Detect which cell encompasses the target text, then output its [x, y] center coordinate. 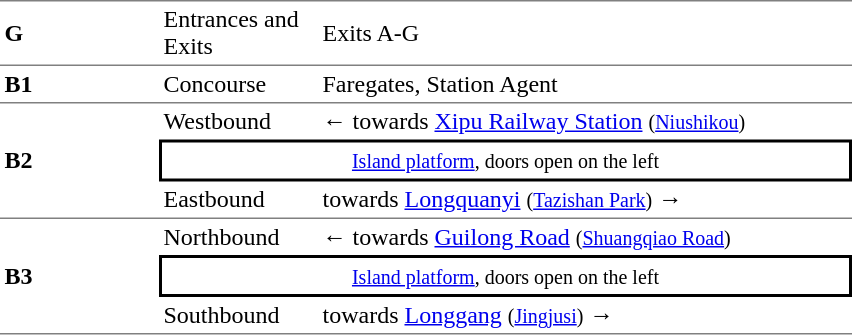
Exits A-G [585, 33]
← towards Xipu Railway Station (Niushikou) [585, 122]
Concourse [238, 85]
towards Longquanyi (Tazishan Park) → [585, 201]
G [80, 33]
Northbound [238, 237]
B2 [80, 162]
B1 [80, 85]
Faregates, Station Agent [585, 85]
Entrances and Exits [238, 33]
B3 [80, 277]
Southbound [238, 316]
Eastbound [238, 201]
Westbound [238, 122]
towards Longgang (Jingjusi) → [585, 316]
← towards Guilong Road (Shuangqiao Road) [585, 237]
